Search for the cell housing the specified text and yield its (X, Y) center coordinate. 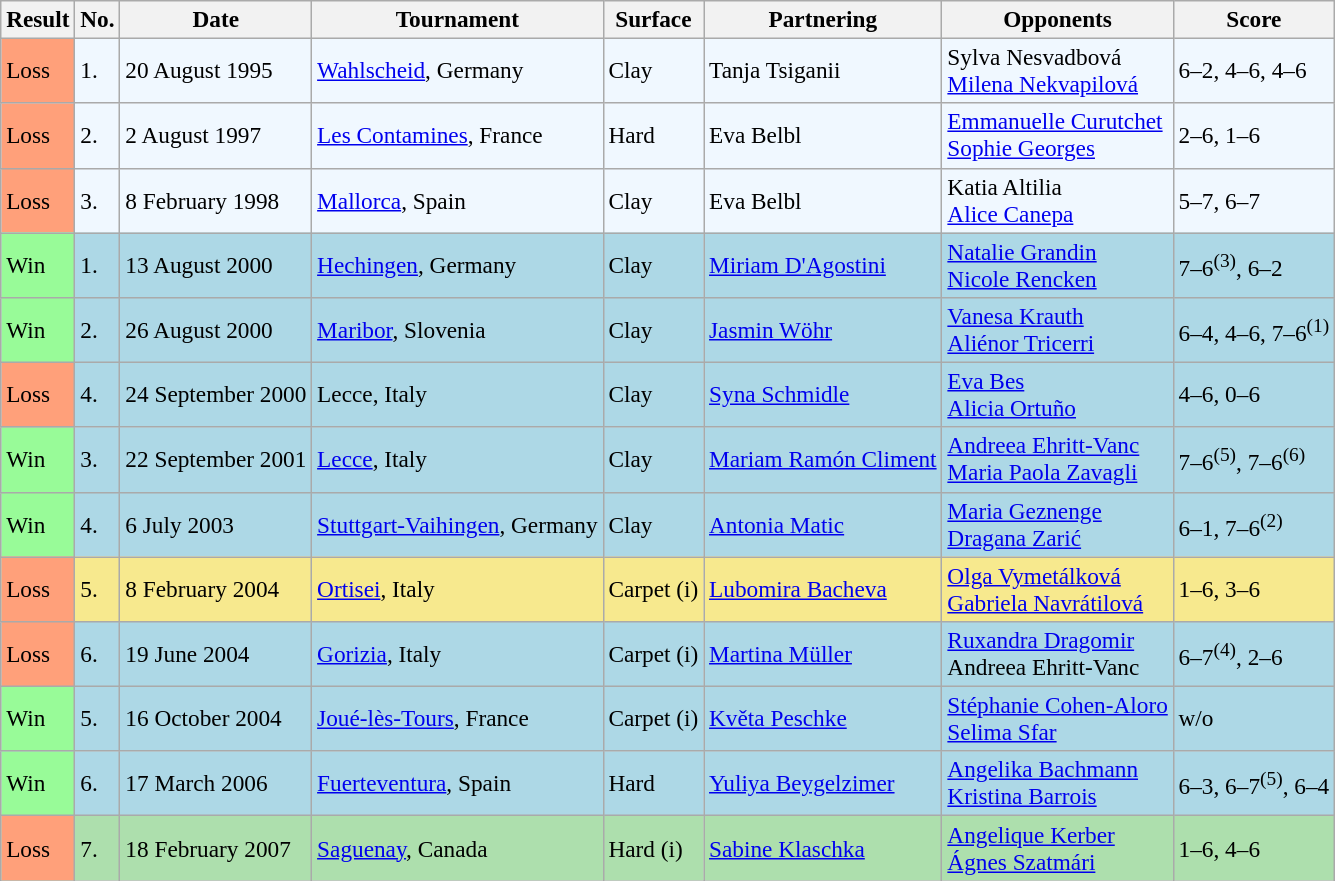
Emmanuelle Curutchet Sophie Georges (1058, 136)
Yuliya Beygelzimer (823, 784)
8 February 1998 (216, 200)
Eva Bes Alicia Ortuño (1058, 394)
Jasmin Wöhr (823, 330)
Maria Geznenge Dragana Zarić (1058, 524)
Olga Vymetálková Gabriela Navrátilová (1058, 588)
Wahlscheid, Germany (458, 70)
20 August 1995 (216, 70)
Partnering (823, 19)
26 August 2000 (216, 330)
6–7(4), 2–6 (1254, 654)
8 February 2004 (216, 588)
Sylva Nesvadbová Milena Nekvapilová (1058, 70)
Stuttgart-Vaihingen, Germany (458, 524)
No. (98, 19)
Gorizia, Italy (458, 654)
1–6, 4–6 (1254, 848)
Natalie Grandin Nicole Rencken (1058, 264)
6–3, 6–7(5), 6–4 (1254, 784)
Hechingen, Germany (458, 264)
7–6(5), 7–6(6) (1254, 460)
Katia Altilia Alice Canepa (1058, 200)
Mariam Ramón Climent (823, 460)
16 October 2004 (216, 718)
Tournament (458, 19)
Tanja Tsiganii (823, 70)
Hard (i) (654, 848)
Lubomira Bacheva (823, 588)
13 August 2000 (216, 264)
Antonia Matic (823, 524)
Stéphanie Cohen-Aloro Selima Sfar (1058, 718)
19 June 2004 (216, 654)
17 March 2006 (216, 784)
22 September 2001 (216, 460)
Surface (654, 19)
Květa Peschke (823, 718)
Angelique Kerber Ágnes Szatmári (1058, 848)
Ortisei, Italy (458, 588)
6 July 2003 (216, 524)
Ruxandra Dragomir Andreea Ehritt-Vanc (1058, 654)
Saguenay, Canada (458, 848)
4–6, 0–6 (1254, 394)
6–1, 7–6(2) (1254, 524)
w/o (1254, 718)
Andreea Ehritt-Vanc Maria Paola Zavagli (1058, 460)
Date (216, 19)
2 August 1997 (216, 136)
24 September 2000 (216, 394)
Miriam D'Agostini (823, 264)
Mallorca, Spain (458, 200)
7–6(3), 6–2 (1254, 264)
Martina Müller (823, 654)
7. (98, 848)
18 February 2007 (216, 848)
Les Contamines, France (458, 136)
Angelika Bachmann Kristina Barrois (1058, 784)
2–6, 1–6 (1254, 136)
6–4, 4–6, 7–6(1) (1254, 330)
Fuerteventura, Spain (458, 784)
Sabine Klaschka (823, 848)
Result (38, 19)
1–6, 3–6 (1254, 588)
6–2, 4–6, 4–6 (1254, 70)
Vanesa Krauth Aliénor Tricerri (1058, 330)
Score (1254, 19)
Maribor, Slovenia (458, 330)
Syna Schmidle (823, 394)
Opponents (1058, 19)
5–7, 6–7 (1254, 200)
Joué-lès-Tours, France (458, 718)
